Identify which cell holds the provided text, then report its (X, Y) central coordinate. 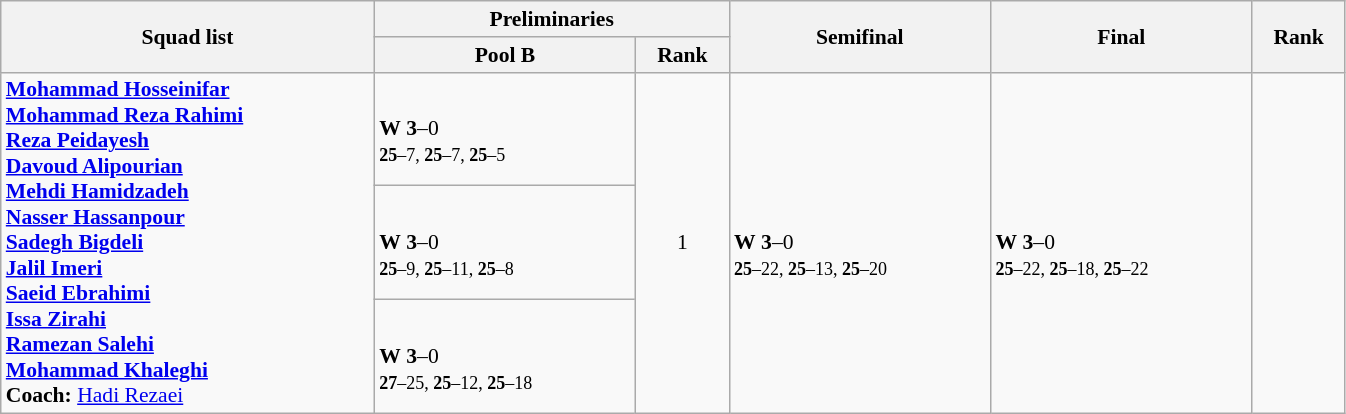
W 3–025–22, 25–18, 25–22 (1120, 243)
W 3–025–9, 25–11, 25–8 (504, 243)
Squad list (188, 36)
W 3–027–25, 25–12, 25–18 (504, 357)
Semifinal (860, 36)
Final (1120, 36)
1 (682, 243)
W 3–025–7, 25–7, 25–5 (504, 129)
Pool B (504, 55)
Preliminaries (552, 19)
W 3–025–22, 25–13, 25–20 (860, 243)
